Scan for the cell matching the given text and deliver its [X, Y] coordinate at center. 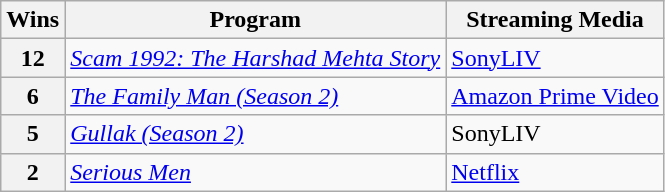
Serious Men [256, 172]
Amazon Prime Video [555, 96]
Program [256, 20]
Scam 1992: The Harshad Mehta Story [256, 58]
The Family Man (Season 2) [256, 96]
5 [33, 134]
Wins [33, 20]
12 [33, 58]
2 [33, 172]
6 [33, 96]
Gullak (Season 2) [256, 134]
Streaming Media [555, 20]
Netflix [555, 172]
